Capture the cell that displays the provided text and extract its [x, y] central coordinate. 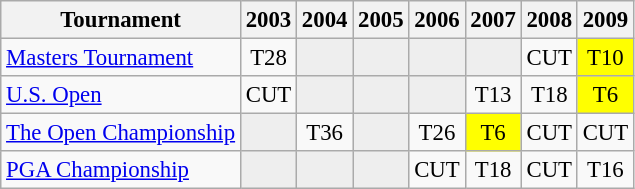
2005 [381, 20]
2007 [493, 20]
PGA Championship [121, 170]
T13 [493, 95]
2008 [549, 20]
2006 [437, 20]
2003 [268, 20]
T36 [325, 133]
T10 [605, 58]
2009 [605, 20]
2004 [325, 20]
T28 [268, 58]
Masters Tournament [121, 58]
T16 [605, 170]
U.S. Open [121, 95]
Tournament [121, 20]
The Open Championship [121, 133]
T26 [437, 133]
